Return (x, y) of the center of cell containing provided text 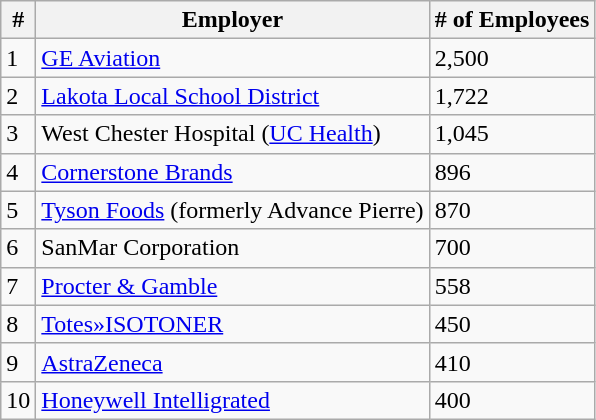
1,722 (512, 96)
West Chester Hospital (UC Health) (232, 134)
558 (512, 286)
896 (512, 172)
# of Employees (512, 20)
4 (18, 172)
2 (18, 96)
# (18, 20)
Totes»ISOTONER (232, 324)
1 (18, 58)
GE Aviation (232, 58)
Employer (232, 20)
8 (18, 324)
5 (18, 210)
2,500 (512, 58)
410 (512, 362)
Cornerstone Brands (232, 172)
6 (18, 248)
Honeywell Intelligrated (232, 400)
3 (18, 134)
450 (512, 324)
7 (18, 286)
SanMar Corporation (232, 248)
Lakota Local School District (232, 96)
9 (18, 362)
10 (18, 400)
700 (512, 248)
1,045 (512, 134)
870 (512, 210)
Tyson Foods (formerly Advance Pierre) (232, 210)
AstraZeneca (232, 362)
Procter & Gamble (232, 286)
400 (512, 400)
